Find where the given text appears and provide that cell's center as [X, Y] coordinate. 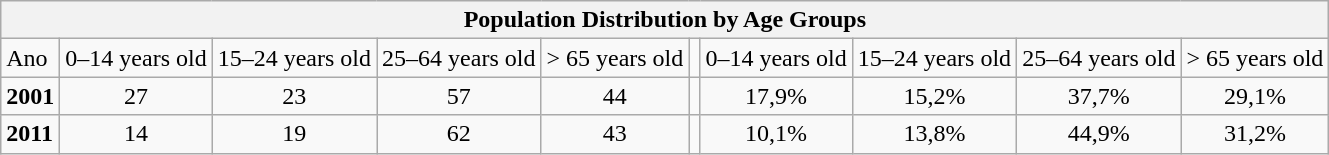
Ano [30, 58]
14 [136, 134]
Population Distribution by Age Groups [665, 20]
57 [459, 96]
37,7% [1099, 96]
23 [294, 96]
62 [459, 134]
2011 [30, 134]
15,2% [934, 96]
29,1% [1255, 96]
44,9% [1099, 134]
27 [136, 96]
44 [615, 96]
31,2% [1255, 134]
17,9% [776, 96]
19 [294, 134]
10,1% [776, 134]
13,8% [934, 134]
43 [615, 134]
2001 [30, 96]
